Determine the [x, y] coordinate at the center of the cell enclosing the given text.  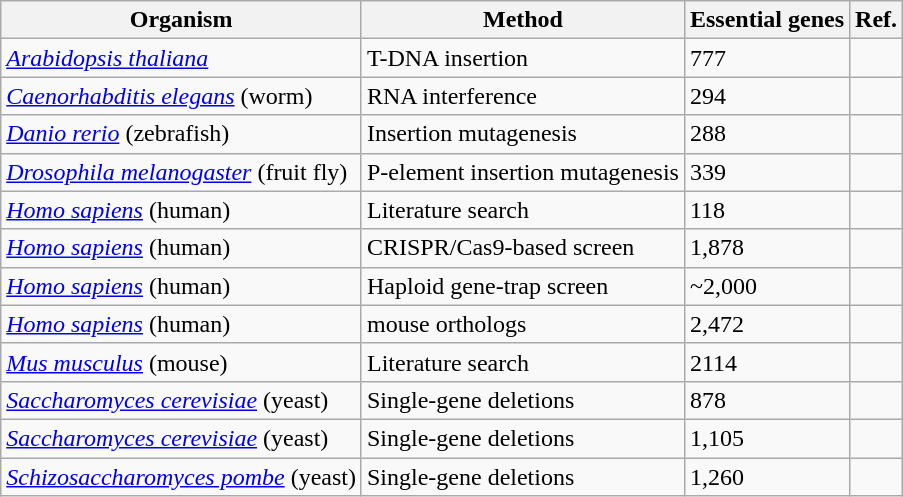
1,260 [766, 477]
Danio rerio (zebrafish) [182, 134]
Insertion mutagenesis [522, 134]
Drosophila melanogaster (fruit fly) [182, 172]
Method [522, 20]
878 [766, 400]
Caenorhabditis elegans (worm) [182, 96]
T-DNA insertion [522, 58]
2114 [766, 362]
P-element insertion mutagenesis [522, 172]
RNA interference [522, 96]
Essential genes [766, 20]
Organism [182, 20]
Schizosaccharomyces pombe (yeast) [182, 477]
Mus musculus (mouse) [182, 362]
mouse orthologs [522, 324]
1,878 [766, 248]
339 [766, 172]
294 [766, 96]
Ref. [876, 20]
~2,000 [766, 286]
288 [766, 134]
1,105 [766, 438]
CRISPR/Cas9-based screen [522, 248]
Haploid gene-trap screen [522, 286]
777 [766, 58]
118 [766, 210]
2,472 [766, 324]
Arabidopsis thaliana [182, 58]
